Identify which cell holds the provided text, then report its (x, y) central coordinate. 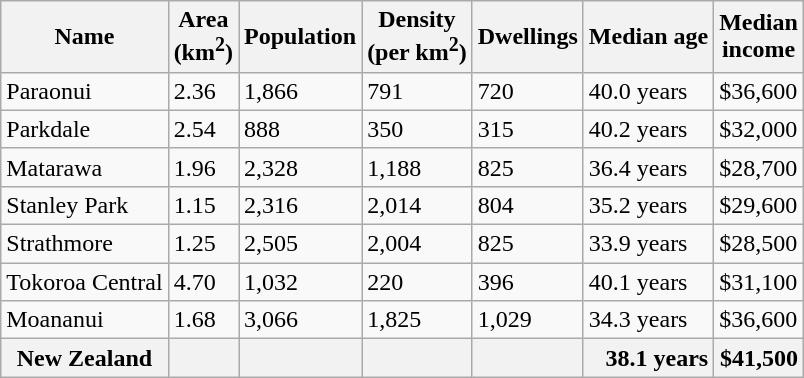
1,825 (418, 320)
1,032 (300, 282)
Population (300, 37)
396 (528, 282)
1.15 (203, 205)
804 (528, 205)
$41,500 (759, 358)
1,029 (528, 320)
New Zealand (84, 358)
Stanley Park (84, 205)
1,188 (418, 167)
2,014 (418, 205)
4.70 (203, 282)
1.96 (203, 167)
Moananui (84, 320)
$28,700 (759, 167)
2,505 (300, 244)
Density(per km2) (418, 37)
2.36 (203, 91)
Paraonui (84, 91)
Area(km2) (203, 37)
Matarawa (84, 167)
Name (84, 37)
36.4 years (648, 167)
315 (528, 129)
35.2 years (648, 205)
34.3 years (648, 320)
40.2 years (648, 129)
38.1 years (648, 358)
$28,500 (759, 244)
33.9 years (648, 244)
$32,000 (759, 129)
40.1 years (648, 282)
Tokoroa Central (84, 282)
1.25 (203, 244)
720 (528, 91)
220 (418, 282)
$29,600 (759, 205)
Strathmore (84, 244)
Parkdale (84, 129)
350 (418, 129)
Median age (648, 37)
$31,100 (759, 282)
888 (300, 129)
2.54 (203, 129)
2,004 (418, 244)
2,328 (300, 167)
40.0 years (648, 91)
Dwellings (528, 37)
3,066 (300, 320)
791 (418, 91)
1,866 (300, 91)
Medianincome (759, 37)
1.68 (203, 320)
2,316 (300, 205)
